Detect which cell encompasses the target text, then output its (x, y) center coordinate. 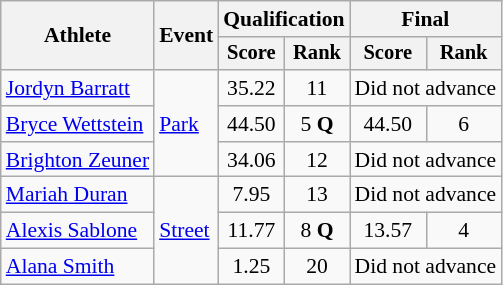
Bryce Wettstein (78, 124)
4 (464, 231)
Event (186, 36)
Brighton Zeuner (78, 160)
13 (318, 195)
11 (318, 88)
20 (318, 267)
Mariah Duran (78, 195)
6 (464, 124)
Street (186, 230)
5 Q (318, 124)
Final (426, 19)
Park (186, 124)
8 Q (318, 231)
12 (318, 160)
7.95 (251, 195)
35.22 (251, 88)
Alexis Sablone (78, 231)
11.77 (251, 231)
Athlete (78, 36)
34.06 (251, 160)
1.25 (251, 267)
Alana Smith (78, 267)
13.57 (388, 231)
Jordyn Barratt (78, 88)
Qualification (284, 19)
